Detect which cell encompasses the target text, then output its [X, Y] center coordinate. 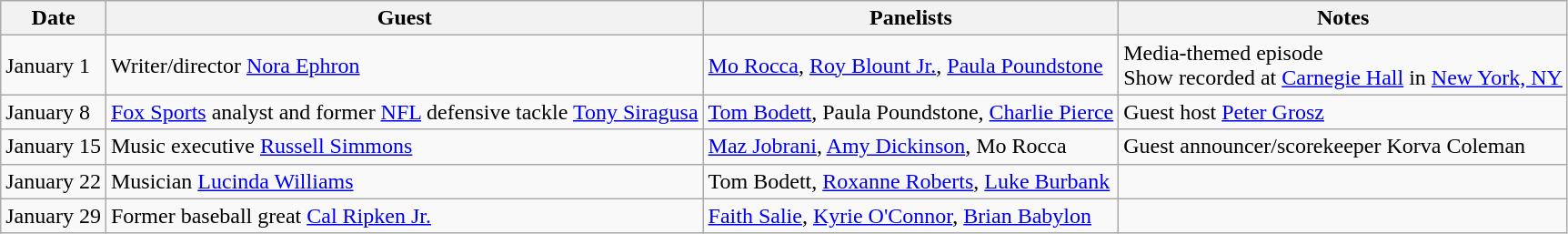
Maz Jobrani, Amy Dickinson, Mo Rocca [911, 147]
Media-themed episodeShow recorded at Carnegie Hall in New York, NY [1343, 66]
Fox Sports analyst and former NFL defensive tackle Tony Siragusa [404, 112]
Mo Rocca, Roy Blount Jr., Paula Poundstone [911, 66]
Former baseball great Cal Ripken Jr. [404, 216]
Guest announcer/scorekeeper Korva Coleman [1343, 147]
January 1 [54, 66]
Panelists [911, 18]
January 29 [54, 216]
Writer/director Nora Ephron [404, 66]
January 15 [54, 147]
Music executive Russell Simmons [404, 147]
Musician Lucinda Williams [404, 181]
Guest host Peter Grosz [1343, 112]
Tom Bodett, Roxanne Roberts, Luke Burbank [911, 181]
January 22 [54, 181]
January 8 [54, 112]
Date [54, 18]
Faith Salie, Kyrie O'Connor, Brian Babylon [911, 216]
Notes [1343, 18]
Guest [404, 18]
Tom Bodett, Paula Poundstone, Charlie Pierce [911, 112]
